Pinpoint the cell where the given text exists, returning its (x, y) midpoint coordinate. 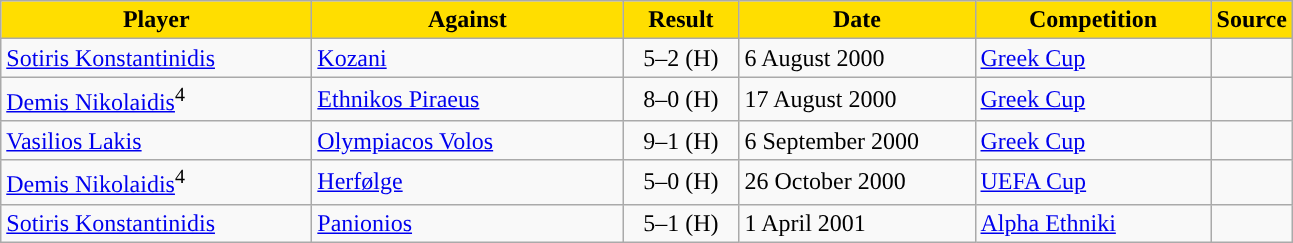
Herfølge (468, 182)
5–1 (H) (681, 223)
Olympiacos Volos (468, 140)
UEFA Cup (1093, 182)
Source (1252, 20)
5–2 (H) (681, 58)
Alpha Ethniki (1093, 223)
Kozani (468, 58)
1 April 2001 (857, 223)
26 October 2000 (857, 182)
9–1 (H) (681, 140)
Result (681, 20)
6 September 2000 (857, 140)
Panionios (468, 223)
17 August 2000 (857, 100)
6 August 2000 (857, 58)
Vasilios Lakis (156, 140)
Against (468, 20)
Player (156, 20)
Date (857, 20)
8–0 (H) (681, 100)
5–0 (H) (681, 182)
Ethnikos Piraeus (468, 100)
Competition (1093, 20)
